For the text-containing cell, return its midpoint in [x, y] coordinate format. 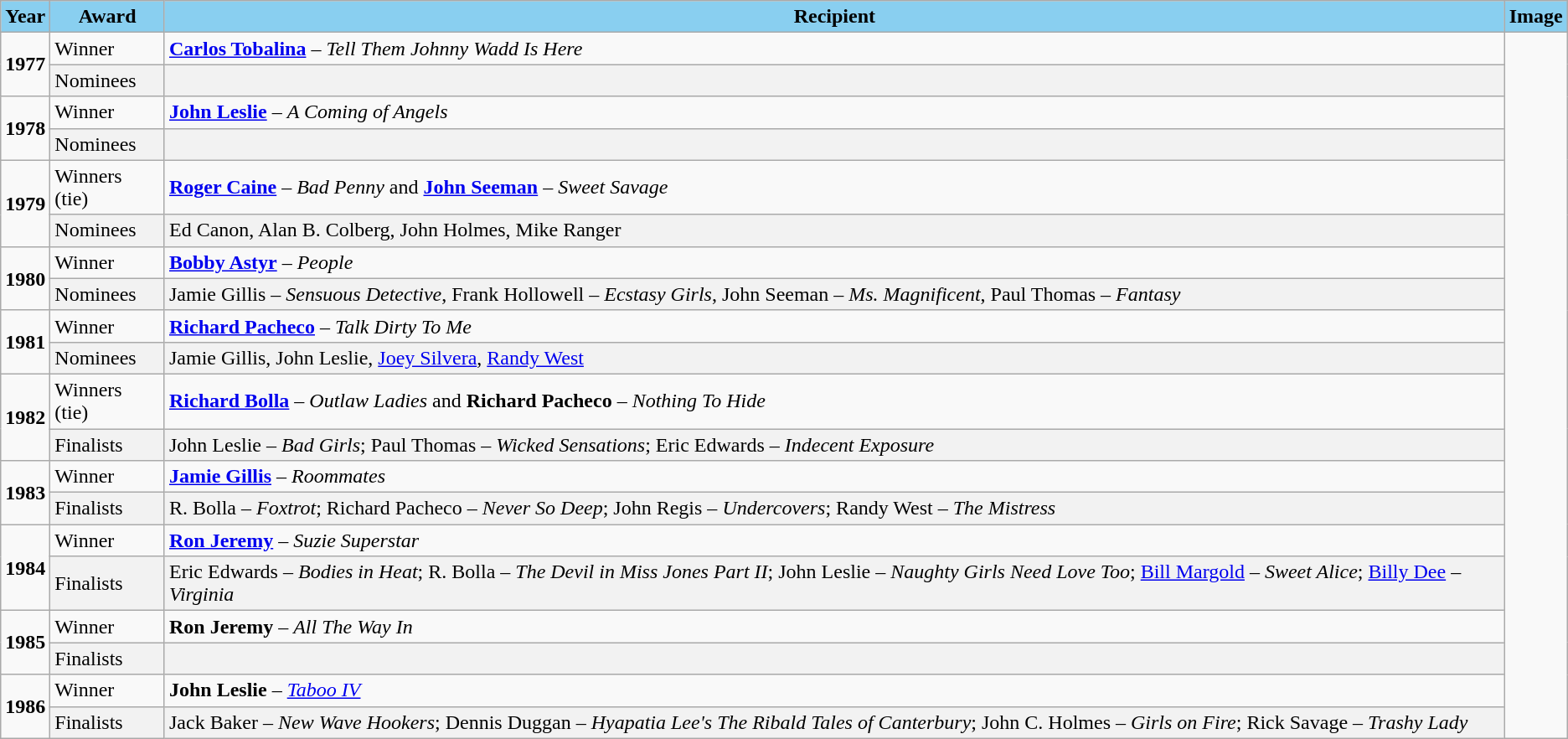
John Leslie – Taboo IV [834, 690]
Ed Canon, Alan B. Colberg, John Holmes, Mike Ranger [834, 230]
Richard Bolla – Outlaw Ladies and Richard Pacheco – Nothing To Hide [834, 401]
1980 [25, 278]
Richard Pacheco – Talk Dirty To Me [834, 326]
1983 [25, 493]
Roger Caine – Bad Penny and John Seeman – Sweet Savage [834, 188]
1982 [25, 417]
Recipient [834, 17]
Jamie Gillis – Sensuous Detective, Frank Hollowell – Ecstasy Girls, John Seeman – Ms. Magnificent, Paul Thomas – Fantasy [834, 294]
Year [25, 17]
Carlos Tobalina – Tell Them Johnny Wadd Is Here [834, 49]
Bobby Astyr – People [834, 262]
1977 [25, 65]
Ron Jeremy – Suzie Superstar [834, 540]
1981 [25, 342]
R. Bolla – Foxtrot; Richard Pacheco – Never So Deep; John Regis – Undercovers; Randy West – The Mistress [834, 509]
Image [1536, 17]
Award [107, 17]
1985 [25, 643]
1978 [25, 128]
John Leslie – Bad Girls; Paul Thomas – Wicked Sensations; Eric Edwards – Indecent Exposure [834, 445]
1979 [25, 203]
1986 [25, 706]
1984 [25, 568]
Jamie Gillis, John Leslie, Joey Silvera, Randy West [834, 358]
Ron Jeremy – All The Way In [834, 627]
Jamie Gillis – Roommates [834, 477]
John Leslie – A Coming of Angels [834, 112]
